Determine the (X, Y) coordinate at the center of the cell enclosing the given text.  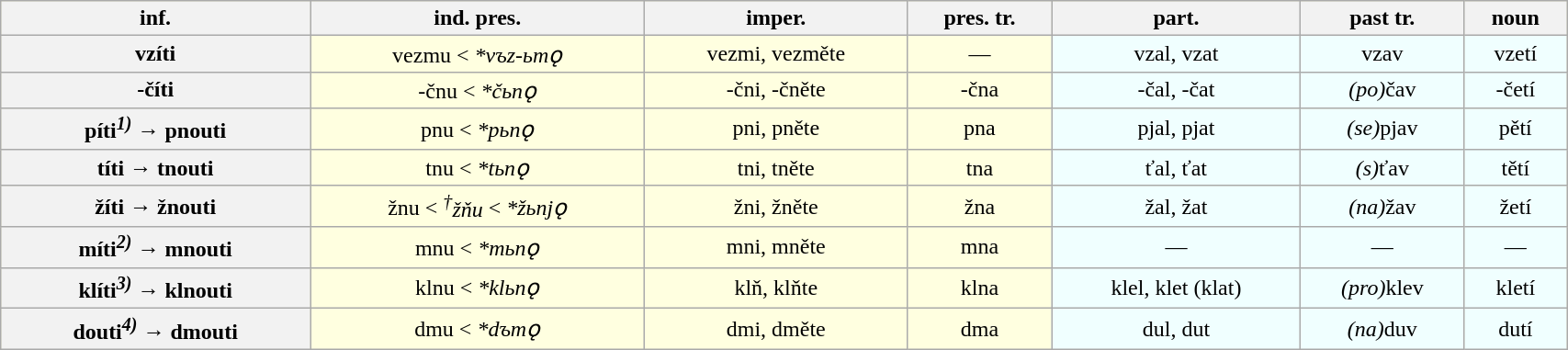
klel, klet (klat) (1176, 288)
(po)čav (1382, 90)
klna (979, 288)
tni, tněte (776, 167)
-čnu < *čьnǫ (478, 90)
klíti3) → klnouti (156, 288)
(pro)klev (1382, 288)
dma (979, 329)
žni, žněte (776, 206)
douti4) → dmouti (156, 329)
pětí (1516, 129)
inf. (156, 18)
dul, dut (1176, 329)
ťal, ťat (1176, 167)
(se)pjav (1382, 129)
žíti → žnouti (156, 206)
títi → tnouti (156, 167)
pni, pněte (776, 129)
-čna (979, 90)
part. (1176, 18)
mnu < *mьnǫ (478, 248)
vzetí (1516, 54)
klň, klňte (776, 288)
vezmu < *vъz-ьmǫ (478, 54)
past tr. (1382, 18)
dutí (1516, 329)
klnu < *klьnǫ (478, 288)
tnu < *tьnǫ (478, 167)
dmu < *dъmǫ (478, 329)
pna (979, 129)
žetí (1516, 206)
žnu < †žňu < *žьnjǫ (478, 206)
mni, mněte (776, 248)
žal, žat (1176, 206)
mna (979, 248)
(na)duv (1382, 329)
(s)ťav (1382, 167)
vzav (1382, 54)
pnu < *pьnǫ (478, 129)
vzal, vzat (1176, 54)
vzíti (156, 54)
-čal, -čat (1176, 90)
ind. pres. (478, 18)
pres. tr. (979, 18)
míti2) → mnouti (156, 248)
žna (979, 206)
vezmi, vezměte (776, 54)
tětí (1516, 167)
imper. (776, 18)
dmi, dměte (776, 329)
-četí (1516, 90)
noun (1516, 18)
kletí (1516, 288)
píti1) → pnouti (156, 129)
pjal, pjat (1176, 129)
tna (979, 167)
(na)žav (1382, 206)
-čni, -čněte (776, 90)
-číti (156, 90)
